Determine the [x, y] coordinate at the center of the cell enclosing the given text.  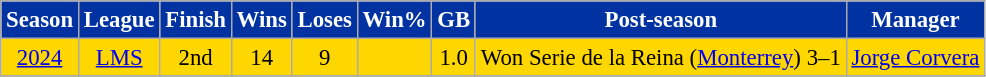
Jorge Corvera [916, 58]
League [118, 20]
14 [262, 58]
Season [40, 20]
GB [454, 20]
Manager [916, 20]
Loses [324, 20]
LMS [118, 58]
Wins [262, 20]
Finish [196, 20]
Post-season [660, 20]
Win% [394, 20]
9 [324, 58]
2nd [196, 58]
1.0 [454, 58]
Won Serie de la Reina (Monterrey) 3–1 [660, 58]
2024 [40, 58]
